Return the [X, Y] coordinate for the center point of the cell that contains the specified text.  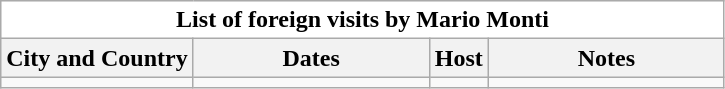
Dates [311, 58]
Notes [606, 58]
Host [458, 58]
List of foreign visits by Mario Monti [363, 20]
City and Country [97, 58]
